Find where the given text appears and provide that cell's center as [x, y] coordinate. 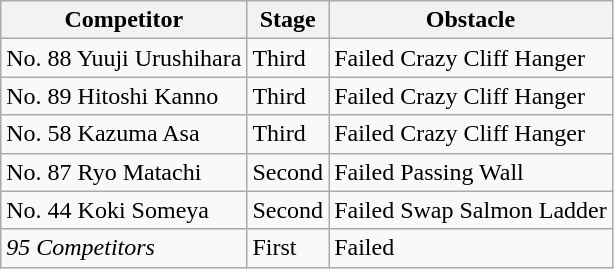
No. 58 Kazuma Asa [124, 134]
No. 87 Ryo Matachi [124, 172]
Failed Passing Wall [471, 172]
Failed [471, 248]
Competitor [124, 20]
Obstacle [471, 20]
No. 44 Koki Someya [124, 210]
Failed Swap Salmon Ladder [471, 210]
No. 89 Hitoshi Kanno [124, 96]
No. 88 Yuuji Urushihara [124, 58]
Stage [288, 20]
95 Competitors [124, 248]
First [288, 248]
